Return (x, y) of the center of cell containing provided text 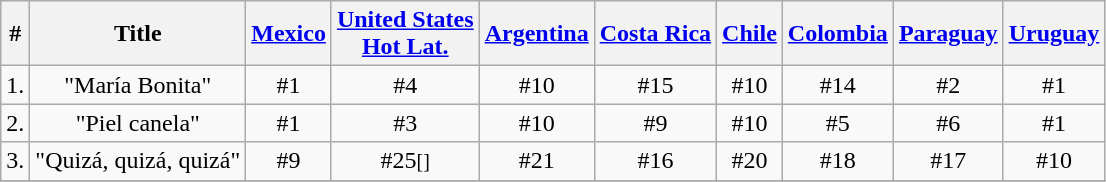
Colombia (838, 34)
#4 (405, 85)
#3 (405, 123)
#21 (536, 161)
#14 (838, 85)
#2 (948, 85)
#15 (655, 85)
Chile (750, 34)
United StatesHot Lat. (405, 34)
Paraguay (948, 34)
"Piel canela" (138, 123)
Costa Rica (655, 34)
#16 (655, 161)
#18 (838, 161)
#5 (838, 123)
Uruguay (1054, 34)
2. (16, 123)
#20 (750, 161)
Mexico (289, 34)
"María Bonita" (138, 85)
"Quizá, quizá, quizá" (138, 161)
#17 (948, 161)
1. (16, 85)
Argentina (536, 34)
# (16, 34)
Title (138, 34)
#25[] (405, 161)
3. (16, 161)
#6 (948, 123)
